Return the (x, y) coordinate for the center point of the cell that contains the specified text.  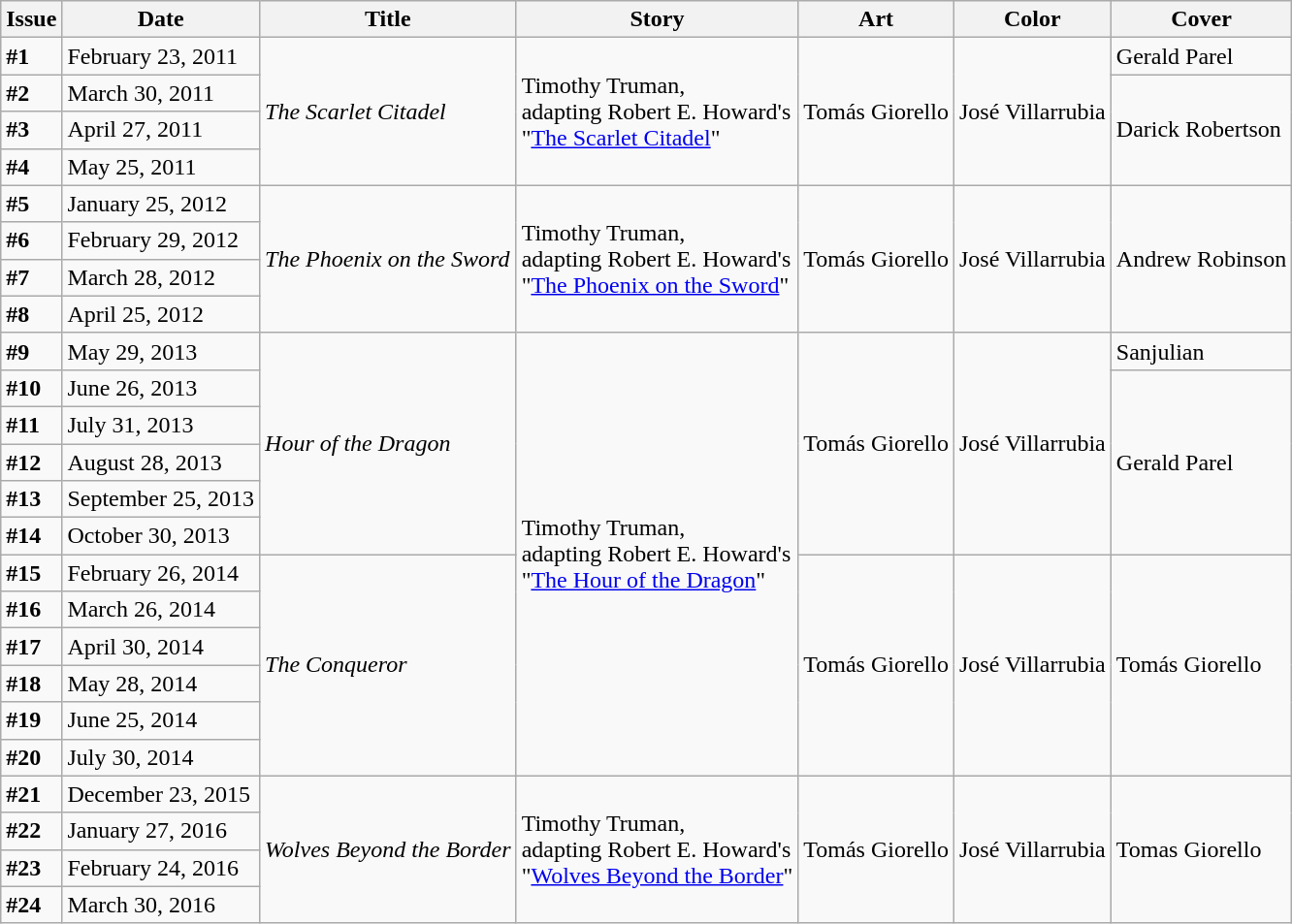
July 30, 2014 (161, 757)
Issue (31, 19)
#21 (31, 794)
February 23, 2011 (161, 56)
#10 (31, 388)
The Phoenix on the Sword (388, 259)
Title (388, 19)
June 26, 2013 (161, 388)
Sanjulian (1201, 351)
March 28, 2012 (161, 277)
#24 (31, 905)
Cover (1201, 19)
#9 (31, 351)
Timothy Truman,adapting Robert E. Howard's"Wolves Beyond the Border" (658, 849)
#19 (31, 720)
May 25, 2011 (161, 167)
May 28, 2014 (161, 684)
March 26, 2014 (161, 610)
#11 (31, 425)
#14 (31, 536)
May 29, 2013 (161, 351)
Date (161, 19)
#16 (31, 610)
June 25, 2014 (161, 720)
#8 (31, 314)
January 27, 2016 (161, 831)
February 24, 2016 (161, 868)
#13 (31, 499)
April 30, 2014 (161, 647)
Darick Robertson (1201, 130)
July 31, 2013 (161, 425)
Timothy Truman,adapting Robert E. Howard's"The Scarlet Citadel" (658, 112)
Story (658, 19)
#15 (31, 573)
Wolves Beyond the Border (388, 849)
#18 (31, 684)
Timothy Truman,adapting Robert E. Howard's"The Phoenix on the Sword" (658, 259)
February 29, 2012 (161, 240)
#2 (31, 93)
April 27, 2011 (161, 130)
The Scarlet Citadel (388, 112)
#22 (31, 831)
February 26, 2014 (161, 573)
Tomas Giorello (1201, 849)
#7 (31, 277)
#12 (31, 462)
August 28, 2013 (161, 462)
#23 (31, 868)
September 25, 2013 (161, 499)
#3 (31, 130)
Andrew Robinson (1201, 259)
The Conqueror (388, 665)
#20 (31, 757)
Timothy Truman,adapting Robert E. Howard's"The Hour of the Dragon" (658, 555)
March 30, 2016 (161, 905)
#17 (31, 647)
#1 (31, 56)
#5 (31, 204)
Color (1032, 19)
April 25, 2012 (161, 314)
#6 (31, 240)
#4 (31, 167)
October 30, 2013 (161, 536)
Hour of the Dragon (388, 443)
March 30, 2011 (161, 93)
Art (877, 19)
January 25, 2012 (161, 204)
December 23, 2015 (161, 794)
